Return [X, Y] of the center of cell containing provided text 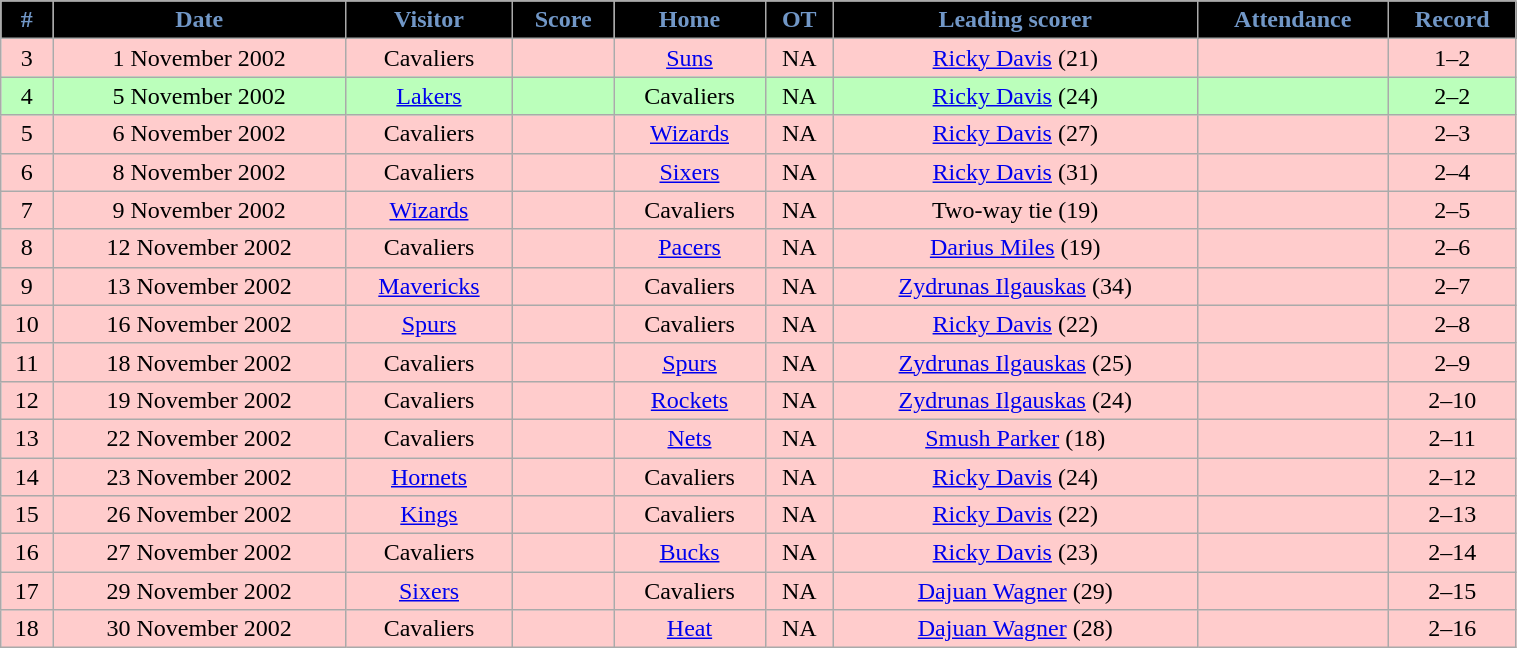
6 [27, 172]
15 [27, 515]
16 [27, 553]
1–2 [1452, 58]
Dajuan Wagner (29) [1015, 591]
Ricky Davis (21) [1015, 58]
12 [27, 400]
Two-way tie (19) [1015, 210]
2–16 [1452, 629]
Kings [428, 515]
Pacers [690, 248]
2–3 [1452, 134]
Ricky Davis (23) [1015, 553]
9 November 2002 [199, 210]
4 [27, 96]
5 November 2002 [199, 96]
2–11 [1452, 438]
Darius Miles (19) [1015, 248]
18 [27, 629]
29 November 2002 [199, 591]
8 [27, 248]
2–6 [1452, 248]
Leading scorer [1015, 20]
16 November 2002 [199, 324]
Ricky Davis (31) [1015, 172]
26 November 2002 [199, 515]
6 November 2002 [199, 134]
2–2 [1452, 96]
3 [27, 58]
Visitor [428, 20]
Rockets [690, 400]
2–14 [1452, 553]
Suns [690, 58]
2–8 [1452, 324]
Smush Parker (18) [1015, 438]
18 November 2002 [199, 362]
Nets [690, 438]
Dajuan Wagner (28) [1015, 629]
12 November 2002 [199, 248]
8 November 2002 [199, 172]
Zydrunas Ilgauskas (25) [1015, 362]
5 [27, 134]
2–12 [1452, 477]
9 [27, 286]
Date [199, 20]
Hornets [428, 477]
Attendance [1292, 20]
OT [799, 20]
Mavericks [428, 286]
Zydrunas Ilgauskas (24) [1015, 400]
23 November 2002 [199, 477]
Zydrunas Ilgauskas (34) [1015, 286]
13 [27, 438]
11 [27, 362]
Score [564, 20]
10 [27, 324]
13 November 2002 [199, 286]
Heat [690, 629]
19 November 2002 [199, 400]
14 [27, 477]
2–9 [1452, 362]
Record [1452, 20]
# [27, 20]
2–5 [1452, 210]
30 November 2002 [199, 629]
22 November 2002 [199, 438]
2–4 [1452, 172]
2–10 [1452, 400]
2–7 [1452, 286]
Lakers [428, 96]
27 November 2002 [199, 553]
2–13 [1452, 515]
Ricky Davis (27) [1015, 134]
7 [27, 210]
2–15 [1452, 591]
1 November 2002 [199, 58]
Bucks [690, 553]
17 [27, 591]
Home [690, 20]
